Output the [X, Y] coordinate of the center of the cell containing the given text.  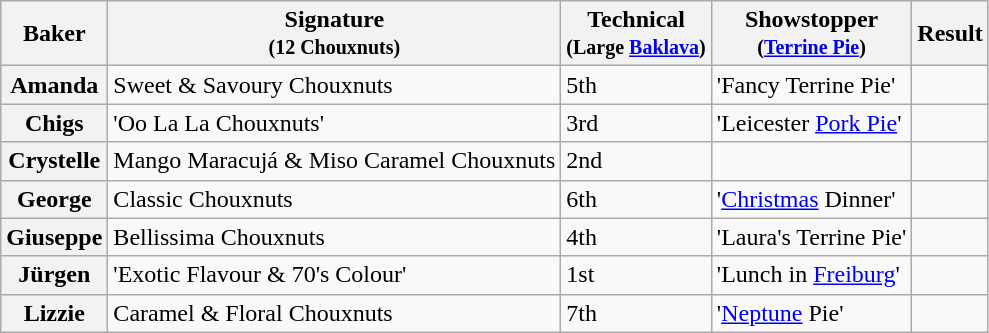
1st [636, 275]
'Laura's Terrine Pie' [812, 237]
Jürgen [54, 275]
Showstopper(Terrine Pie) [812, 34]
Baker [54, 34]
George [54, 199]
3rd [636, 123]
'Leicester Pork Pie' [812, 123]
7th [636, 313]
'Neptune Pie' [812, 313]
Amanda [54, 85]
'Exotic Flavour & 70's Colour' [334, 275]
'Lunch in Freiburg' [812, 275]
Result [950, 34]
'Christmas Dinner' [812, 199]
Sweet & Savoury Chouxnuts [334, 85]
Giuseppe [54, 237]
Technical(Large Baklava) [636, 34]
Crystelle [54, 161]
'Oo La La Chouxnuts' [334, 123]
4th [636, 237]
2nd [636, 161]
Signature (12 Chouxnuts) [334, 34]
Classic Chouxnuts [334, 199]
'Fancy Terrine Pie' [812, 85]
Chigs [54, 123]
5th [636, 85]
6th [636, 199]
Mango Maracujá & Miso Caramel Chouxnuts [334, 161]
Caramel & Floral Chouxnuts [334, 313]
Lizzie [54, 313]
Bellissima Chouxnuts [334, 237]
